Search for the cell housing the specified text and yield its [x, y] center coordinate. 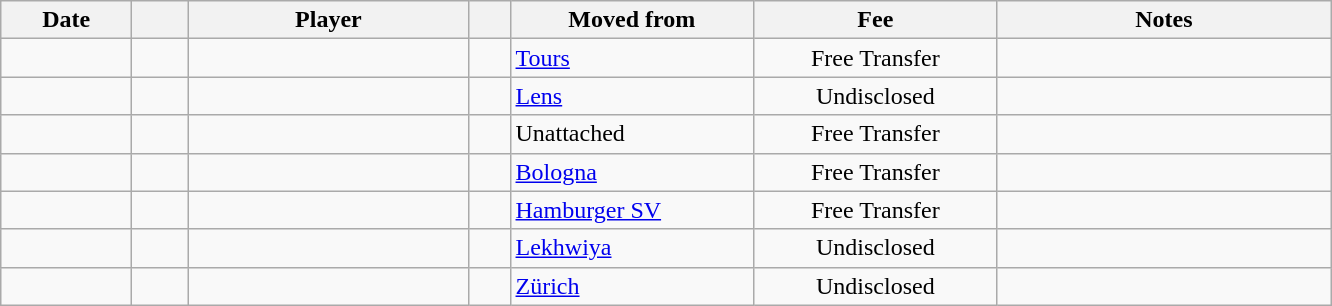
Notes [1164, 20]
Moved from [632, 20]
Fee [876, 20]
Zürich [632, 286]
Lekhwiya [632, 248]
Tours [632, 58]
Unattached [632, 134]
Hamburger SV [632, 210]
Date [66, 20]
Lens [632, 96]
Player [328, 20]
Bologna [632, 172]
